Return [X, Y] of the center of cell containing provided text 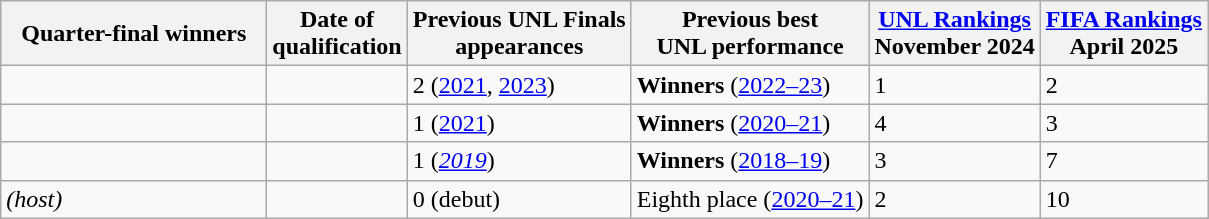
(host) [134, 199]
UNL RankingsNovember 2024 [954, 34]
7 [1124, 161]
10 [1124, 199]
Quarter-final winners [134, 34]
4 [954, 123]
FIFA RankingsApril 2025 [1124, 34]
0 (debut) [519, 199]
Eighth place (2020–21) [750, 199]
Winners (2018–19) [750, 161]
Date ofqualification [337, 34]
Winners (2020–21) [750, 123]
Previous bestUNL performance [750, 34]
2 (2021, 2023) [519, 85]
Winners (2022–23) [750, 85]
1 [954, 85]
1 (2019) [519, 161]
1 (2021) [519, 123]
Previous UNL Finalsappearances [519, 34]
